Scan for the cell matching the given text and deliver its [X, Y] coordinate at center. 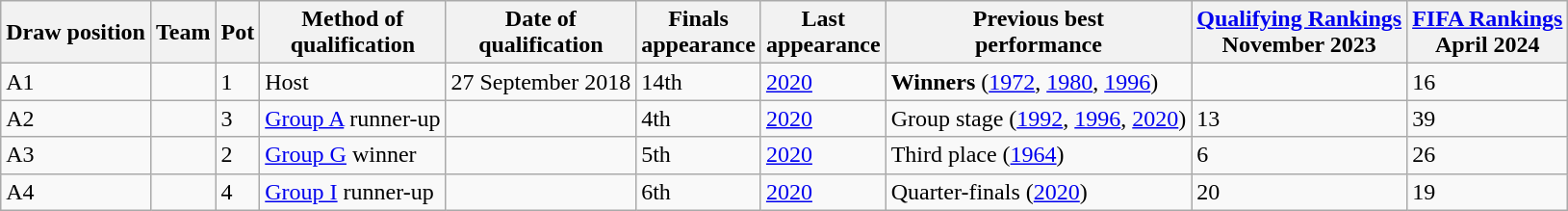
27 September 2018 [541, 82]
Finalsappearance [699, 33]
A4 [76, 192]
Group G winner [352, 155]
Winners (1972, 1980, 1996) [1039, 82]
Date ofqualification [541, 33]
Draw position [76, 33]
39 [1488, 119]
Method ofqualification [352, 33]
Qualifying RankingsNovember 2023 [1299, 33]
1 [238, 82]
A2 [76, 119]
A3 [76, 155]
6 [1299, 155]
4th [699, 119]
Previous bestperformance [1039, 33]
5th [699, 155]
Third place (1964) [1039, 155]
FIFA RankingsApril 2024 [1488, 33]
14th [699, 82]
A1 [76, 82]
20 [1299, 192]
26 [1488, 155]
Host [352, 82]
Pot [238, 33]
13 [1299, 119]
Group stage (1992, 1996, 2020) [1039, 119]
3 [238, 119]
4 [238, 192]
16 [1488, 82]
6th [699, 192]
2 [238, 155]
Lastappearance [823, 33]
Team [183, 33]
19 [1488, 192]
Quarter-finals (2020) [1039, 192]
Group A runner-up [352, 119]
Group I runner-up [352, 192]
